From the cell containing the given text, extract its center point as [X, Y] coordinate. 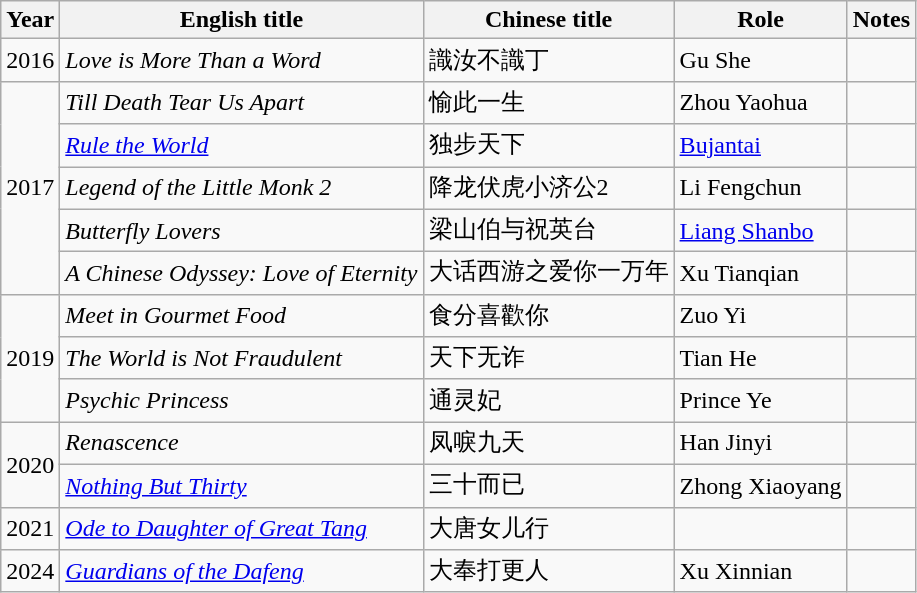
Xu Tianqian [760, 274]
Love is More Than a Word [242, 60]
Legend of the Little Monk 2 [242, 188]
凤唳九天 [548, 444]
通灵妃 [548, 400]
独步天下 [548, 146]
Zhong Xiaoyang [760, 486]
Ode to Daughter of Great Tang [242, 528]
Prince Ye [760, 400]
愉此一生 [548, 102]
Xu Xinnian [760, 572]
Liang Shanbo [760, 230]
Year [30, 20]
識汝不識丁 [548, 60]
三十而已 [548, 486]
Guardians of the Dafeng [242, 572]
English title [242, 20]
大奉打更人 [548, 572]
2024 [30, 572]
2021 [30, 528]
Han Jinyi [760, 444]
Chinese title [548, 20]
Psychic Princess [242, 400]
Zuo Yi [760, 316]
Rule the World [242, 146]
The World is Not Fraudulent [242, 358]
Butterfly Lovers [242, 230]
Tian He [760, 358]
Renascence [242, 444]
梁山伯与祝英台 [548, 230]
Meet in Gourmet Food [242, 316]
2016 [30, 60]
Zhou Yaohua [760, 102]
2020 [30, 464]
食分喜歡你 [548, 316]
Bujantai [760, 146]
2019 [30, 358]
A Chinese Odyssey: Love of Eternity [242, 274]
大话西游之爱你一万年 [548, 274]
Li Fengchun [760, 188]
降龙伏虎小济公2 [548, 188]
Nothing But Thirty [242, 486]
2017 [30, 188]
Gu She [760, 60]
Till Death Tear Us Apart [242, 102]
天下无诈 [548, 358]
大唐女儿行 [548, 528]
Notes [881, 20]
Role [760, 20]
